Pinpoint the cell where the given text exists, returning its (X, Y) midpoint coordinate. 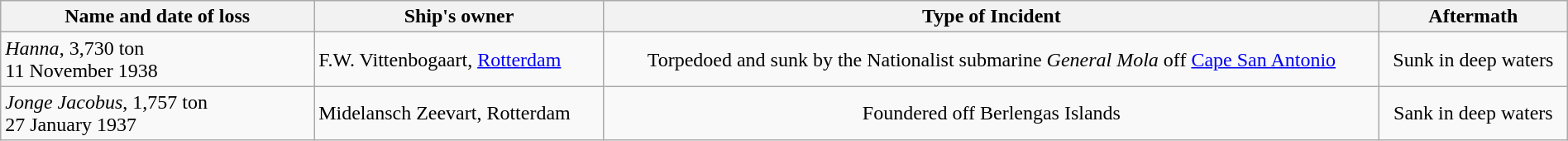
Jonge Jacobus, 1,757 ton27 January 1937 (157, 113)
Sank in deep waters (1473, 113)
Foundered off Berlengas Islands (991, 113)
Hanna, 3,730 ton11 November 1938 (157, 60)
Midelansch Zeevart, Rotterdam (460, 113)
Type of Incident (991, 17)
Sunk in deep waters (1473, 60)
Name and date of loss (157, 17)
Aftermath (1473, 17)
F.W. Vittenbogaart, Rotterdam (460, 60)
Torpedoed and sunk by the Nationalist submarine General Mola off Cape San Antonio (991, 60)
Ship's owner (460, 17)
